Identify which cell holds the provided text, then report its [x, y] central coordinate. 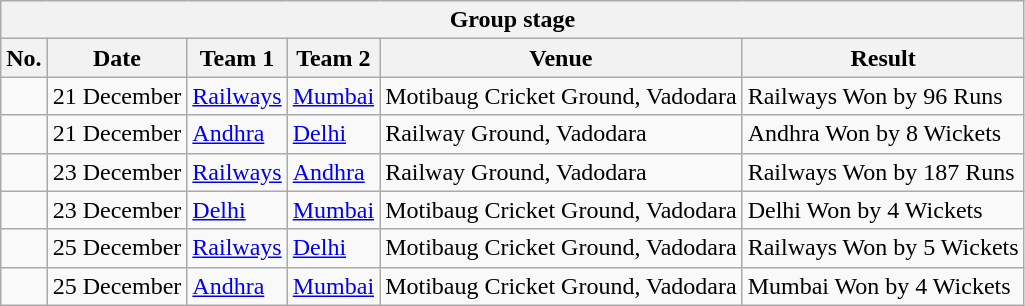
Date [117, 58]
Result [883, 58]
Team 1 [237, 58]
No. [24, 58]
Railways Won by 96 Runs [883, 96]
Andhra Won by 8 Wickets [883, 134]
Team 2 [333, 58]
Mumbai Won by 4 Wickets [883, 286]
Venue [562, 58]
Delhi Won by 4 Wickets [883, 210]
Railways Won by 5 Wickets [883, 248]
Group stage [512, 20]
Railways Won by 187 Runs [883, 172]
